Search for the cell housing the specified text and yield its (x, y) center coordinate. 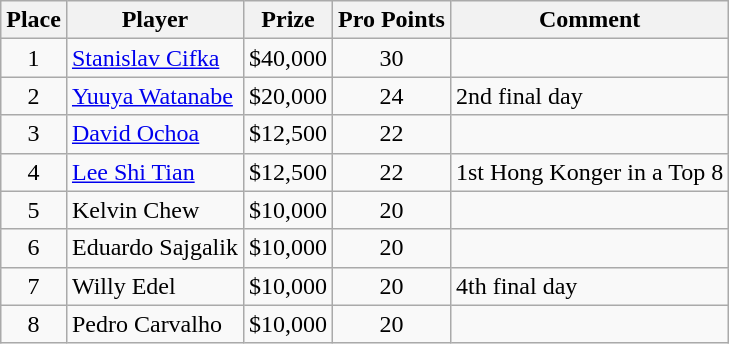
30 (392, 58)
1st Hong Konger in a Top 8 (589, 172)
2nd final day (589, 96)
Lee Shi Tian (154, 172)
Willy Edel (154, 286)
7 (34, 286)
Kelvin Chew (154, 210)
David Ochoa (154, 134)
Place (34, 20)
Pedro Carvalho (154, 324)
4 (34, 172)
$40,000 (288, 58)
3 (34, 134)
1 (34, 58)
Comment (589, 20)
5 (34, 210)
8 (34, 324)
Pro Points (392, 20)
Eduardo Sajgalik (154, 248)
2 (34, 96)
$20,000 (288, 96)
Player (154, 20)
4th final day (589, 286)
6 (34, 248)
Yuuya Watanabe (154, 96)
Prize (288, 20)
24 (392, 96)
Stanislav Cifka (154, 58)
